Provide the [x, y] coordinate of the cell's center where the given text is located.  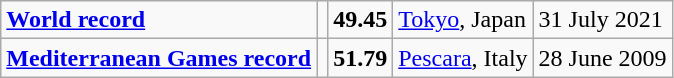
Pescara, Italy [463, 58]
31 July 2021 [602, 20]
49.45 [360, 20]
Tokyo, Japan [463, 20]
51.79 [360, 58]
World record [159, 20]
Mediterranean Games record [159, 58]
28 June 2009 [602, 58]
